For the text-containing cell, return its midpoint in [x, y] coordinate format. 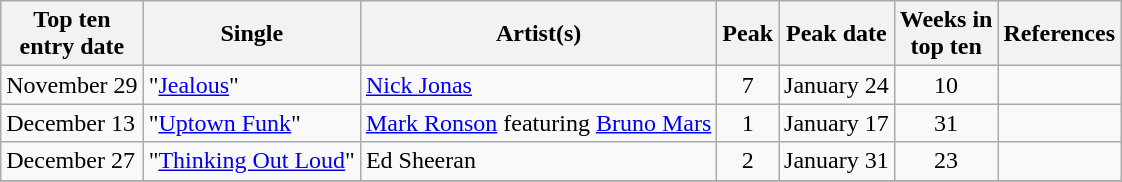
Peak [748, 34]
Top tenentry date [72, 34]
1 [748, 123]
Nick Jonas [538, 85]
January 31 [837, 161]
January 17 [837, 123]
January 24 [837, 85]
7 [748, 85]
31 [946, 123]
Weeks intop ten [946, 34]
Mark Ronson featuring Bruno Mars [538, 123]
Artist(s) [538, 34]
References [1060, 34]
"Uptown Funk" [252, 123]
Peak date [837, 34]
December 27 [72, 161]
December 13 [72, 123]
Ed Sheeran [538, 161]
2 [748, 161]
10 [946, 85]
"Jealous" [252, 85]
Single [252, 34]
"Thinking Out Loud" [252, 161]
November 29 [72, 85]
23 [946, 161]
